Pinpoint the cell where the given text exists, returning its (X, Y) midpoint coordinate. 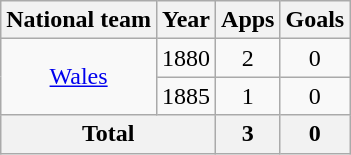
1880 (186, 58)
Apps (248, 20)
National team (79, 20)
1 (248, 96)
2 (248, 58)
Wales (79, 77)
3 (248, 134)
Year (186, 20)
1885 (186, 96)
Goals (315, 20)
Total (108, 134)
